Find where the given text appears and provide that cell's center as [x, y] coordinate. 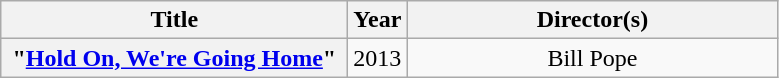
Director(s) [592, 20]
"Hold On, We're Going Home" [174, 58]
Bill Pope [592, 58]
Year [378, 20]
Title [174, 20]
2013 [378, 58]
